Capture the cell that displays the provided text and extract its [x, y] central coordinate. 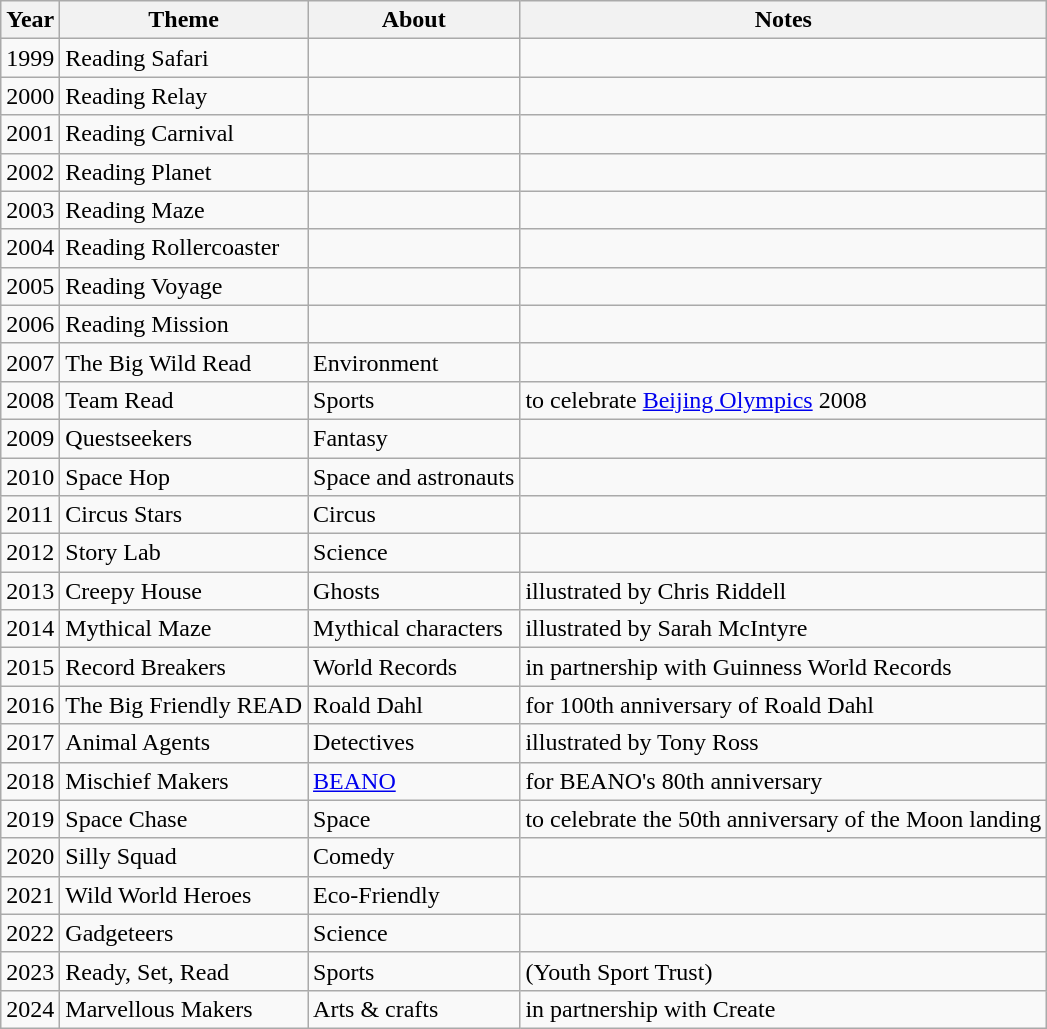
2024 [30, 1009]
Year [30, 20]
Comedy [414, 857]
Fantasy [414, 438]
2023 [30, 971]
2012 [30, 553]
Notes [784, 20]
2016 [30, 705]
Space [414, 819]
Story Lab [184, 553]
Creepy House [184, 591]
Reading Voyage [184, 286]
in partnership with Guinness World Records [784, 667]
to celebrate Beijing Olympics 2008 [784, 400]
Theme [184, 20]
Space Chase [184, 819]
2001 [30, 134]
2022 [30, 933]
Mischief Makers [184, 781]
BEANO [414, 781]
Mythical characters [414, 629]
(Youth Sport Trust) [784, 971]
Reading Mission [184, 324]
2014 [30, 629]
Detectives [414, 743]
illustrated by Tony Ross [784, 743]
Questseekers [184, 438]
Ghosts [414, 591]
Reading Carnival [184, 134]
Animal Agents [184, 743]
Marvellous Makers [184, 1009]
illustrated by Chris Riddell [784, 591]
2015 [30, 667]
Silly Squad [184, 857]
Record Breakers [184, 667]
2003 [30, 210]
Space and astronauts [414, 477]
Roald Dahl [414, 705]
to celebrate the 50th anniversary of the Moon landing [784, 819]
Gadgeteers [184, 933]
Circus Stars [184, 515]
2018 [30, 781]
2004 [30, 248]
Arts & crafts [414, 1009]
illustrated by Sarah McIntyre [784, 629]
The Big Wild Read [184, 362]
2020 [30, 857]
for BEANO's 80th anniversary [784, 781]
Ready, Set, Read [184, 971]
2006 [30, 324]
2005 [30, 286]
2000 [30, 96]
Eco-Friendly [414, 895]
2019 [30, 819]
Environment [414, 362]
Team Read [184, 400]
Reading Planet [184, 172]
Wild World Heroes [184, 895]
The Big Friendly READ [184, 705]
2010 [30, 477]
2002 [30, 172]
Reading Relay [184, 96]
World Records [414, 667]
2017 [30, 743]
2008 [30, 400]
About [414, 20]
2013 [30, 591]
Reading Maze [184, 210]
2007 [30, 362]
Reading Rollercoaster [184, 248]
1999 [30, 58]
Circus [414, 515]
2021 [30, 895]
for 100th anniversary of Roald Dahl [784, 705]
Reading Safari [184, 58]
in partnership with Create [784, 1009]
Space Hop [184, 477]
2011 [30, 515]
2009 [30, 438]
Mythical Maze [184, 629]
